From the cell containing the given text, extract its center point as (X, Y) coordinate. 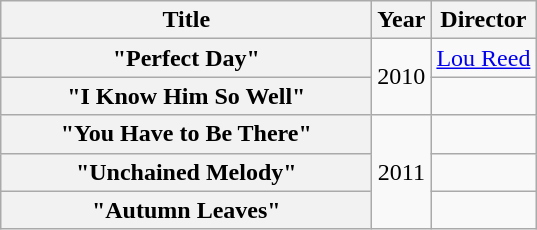
"Unchained Melody" (186, 172)
"Perfect Day" (186, 58)
Title (186, 20)
2011 (402, 172)
Director (484, 20)
"Autumn Leaves" (186, 210)
Lou Reed (484, 58)
"You Have to Be There" (186, 134)
"I Know Him So Well" (186, 96)
Year (402, 20)
2010 (402, 77)
